Provide the [X, Y] coordinate of the cell's center where the given text is located.  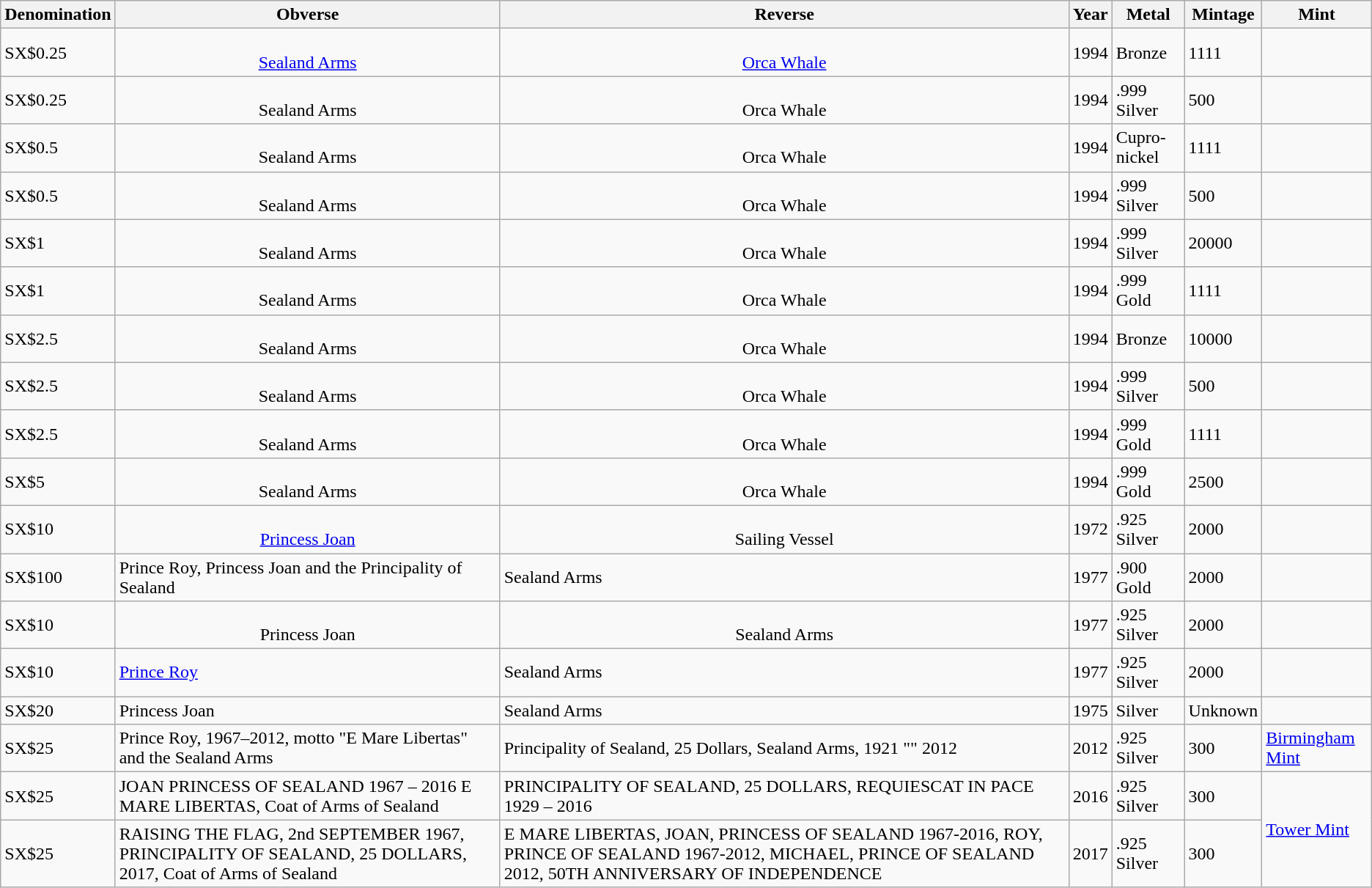
Year [1091, 15]
Prince Roy, Princess Joan and the Principality of Sealand [308, 576]
Prince Roy [308, 673]
Sailing Vessel [784, 529]
SX$5 [58, 481]
.900 Gold [1148, 576]
Obverse [308, 15]
Metal [1148, 15]
Reverse [784, 15]
Silver [1148, 711]
RAISING THE FLAG, 2nd SEPTEMBER 1967, PRINCIPALITY OF SEALAND, 25 DOLLARS, 2017, Coat of Arms of Sealand [308, 854]
Prince Roy, 1967–2012, motto "E Mare Libertas" and the Sealand Arms [308, 748]
10000 [1223, 339]
Unknown [1223, 711]
Denomination [58, 15]
1975 [1091, 711]
Mintage [1223, 15]
2012 [1091, 748]
2500 [1223, 481]
2016 [1091, 796]
Birmingham Mint [1316, 748]
20000 [1223, 243]
SX$100 [58, 576]
JOAN PRINCESS OF SEALAND 1967 – 2016 E MARE LIBERTAS, Coat of Arms of Sealand [308, 796]
PRINCIPALITY OF SEALAND, 25 DOLLARS, REQUIESCAT IN PACE 1929 – 2016 [784, 796]
Principality of Sealand, 25 Dollars, Sealand Arms, 1921 "" 2012 [784, 748]
Cupro-nickel [1148, 148]
Mint [1316, 15]
2017 [1091, 854]
SX$20 [58, 711]
Tower Mint [1316, 830]
1972 [1091, 529]
